Scan for the cell matching the given text and deliver its [X, Y] coordinate at center. 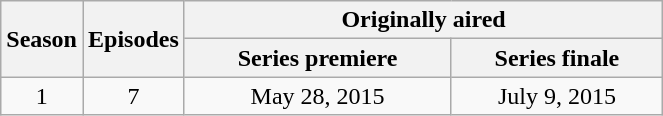
Series premiere [318, 58]
July 9, 2015 [557, 96]
7 [133, 96]
May 28, 2015 [318, 96]
Series finale [557, 58]
Originally aired [424, 20]
Season [42, 39]
Episodes [133, 39]
1 [42, 96]
